Pinpoint the cell where the given text exists, returning its [x, y] midpoint coordinate. 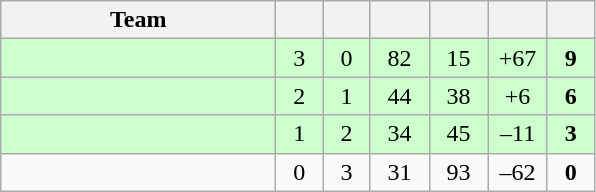
+67 [518, 58]
38 [458, 96]
82 [400, 58]
9 [570, 58]
6 [570, 96]
Team [138, 20]
34 [400, 134]
93 [458, 172]
–62 [518, 172]
–11 [518, 134]
31 [400, 172]
45 [458, 134]
+6 [518, 96]
44 [400, 96]
15 [458, 58]
